Capture the cell that displays the provided text and extract its [X, Y] central coordinate. 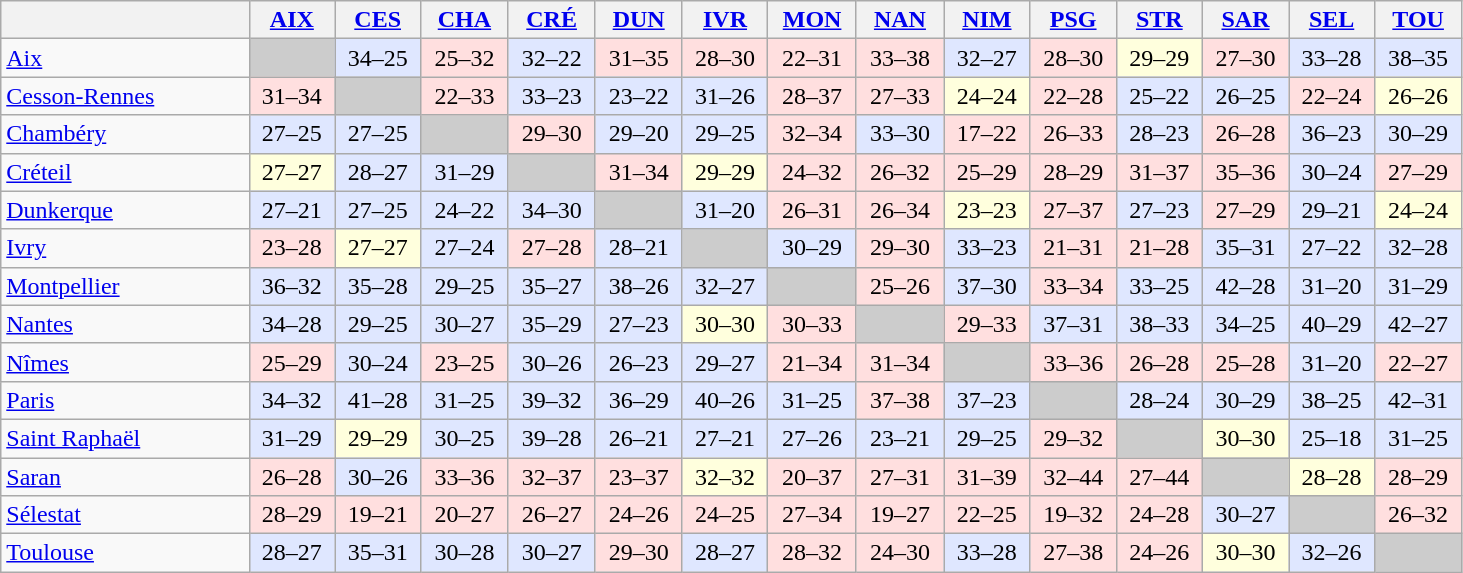
CHA [464, 20]
MON [812, 20]
27–31 [900, 477]
Nîmes [125, 362]
40–26 [725, 400]
26–34 [900, 210]
Créteil [125, 172]
21–28 [1159, 248]
31–37 [1159, 172]
27–37 [1073, 210]
31–39 [988, 477]
26–21 [638, 438]
Montpellier [125, 286]
25–28 [1245, 362]
27–38 [1073, 553]
22–28 [1073, 96]
17–22 [988, 134]
AIX [292, 20]
Nantes [125, 324]
28–21 [638, 248]
23–37 [638, 477]
36–29 [638, 400]
DUN [638, 20]
28–23 [1159, 134]
25–26 [900, 286]
19–21 [378, 515]
TOU [1418, 20]
Ivry [125, 248]
32–37 [552, 477]
19–32 [1073, 515]
22–31 [812, 58]
26–26 [1418, 96]
36–32 [292, 286]
28–32 [812, 553]
24–22 [464, 210]
34–32 [292, 400]
IVR [725, 20]
42–27 [1418, 324]
23–23 [988, 210]
30–25 [464, 438]
27–34 [812, 515]
20–27 [464, 515]
36–23 [1332, 134]
Aix [125, 58]
26–31 [812, 210]
38–26 [638, 286]
29–33 [988, 324]
40–29 [1332, 324]
27–44 [1159, 477]
24–32 [812, 172]
35–36 [1245, 172]
31–35 [638, 58]
27–26 [812, 438]
20–37 [812, 477]
42–31 [1418, 400]
42–28 [1245, 286]
Cesson-Rennes [125, 96]
30–28 [464, 553]
32–26 [1332, 553]
29–27 [725, 362]
33–38 [900, 58]
38–25 [1332, 400]
33–34 [1073, 286]
39–32 [552, 400]
29–21 [1332, 210]
27–28 [552, 248]
25–32 [464, 58]
32–44 [1073, 477]
SEL [1332, 20]
38–33 [1159, 324]
SAR [1245, 20]
Saran [125, 477]
34–30 [552, 210]
32–22 [552, 58]
34–28 [292, 324]
32–34 [812, 134]
29–20 [638, 134]
31–26 [725, 96]
37–23 [988, 400]
22–25 [988, 515]
24–30 [900, 553]
28–24 [1159, 400]
CES [378, 20]
26–27 [552, 515]
28–37 [812, 96]
22–33 [464, 96]
26–23 [638, 362]
25–22 [1159, 96]
STR [1159, 20]
Dunkerque [125, 210]
23–25 [464, 362]
PSG [1073, 20]
29–32 [1073, 438]
NIM [988, 20]
38–35 [1418, 58]
Toulouse [125, 553]
24–28 [1159, 515]
26–25 [1245, 96]
CRÉ [552, 20]
32–32 [725, 477]
23–28 [292, 248]
30–33 [812, 324]
35–28 [378, 286]
22–24 [1332, 96]
37–31 [1073, 324]
25–18 [1332, 438]
37–38 [900, 400]
27–22 [1332, 248]
21–34 [812, 362]
37–30 [988, 286]
41–28 [378, 400]
24–25 [725, 515]
27–33 [900, 96]
39–28 [552, 438]
NAN [900, 20]
21–31 [1073, 248]
27–30 [1245, 58]
35–27 [552, 286]
Sélestat [125, 515]
Saint Raphaël [125, 438]
33–25 [1159, 286]
33–30 [900, 134]
Paris [125, 400]
32–28 [1418, 248]
22–27 [1418, 362]
27–24 [464, 248]
26–33 [1073, 134]
Chambéry [125, 134]
19–27 [900, 515]
23–21 [900, 438]
23–22 [638, 96]
28–28 [1332, 477]
35–29 [552, 324]
